Detect which cell encompasses the target text, then output its (X, Y) center coordinate. 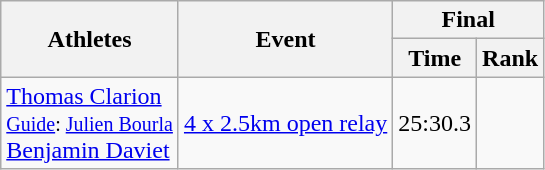
Rank (510, 58)
Time (435, 58)
Athletes (90, 39)
Final (468, 20)
4 x 2.5km open relay (285, 123)
25:30.3 (435, 123)
Event (285, 39)
Thomas ClarionGuide: Julien BourlaBenjamin Daviet (90, 123)
